Provide the (x, y) coordinate of the cell's center where the given text is located.  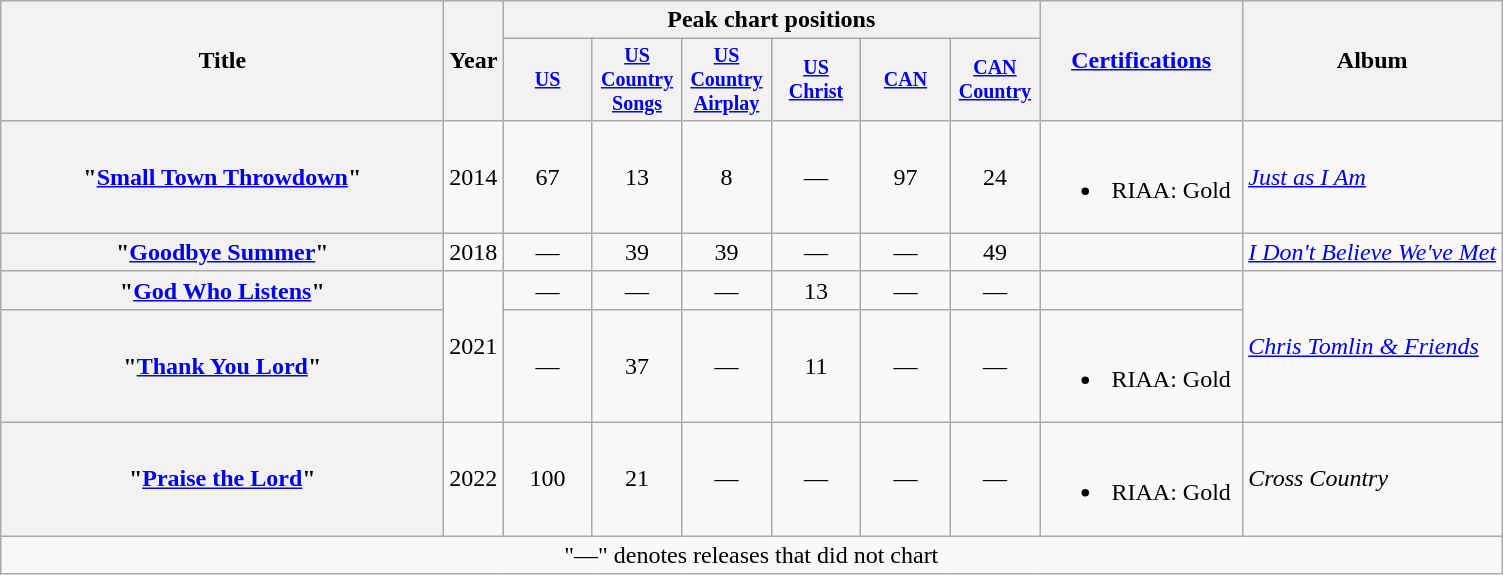
"Goodbye Summer" (222, 252)
"Praise the Lord" (222, 480)
Peak chart positions (772, 20)
8 (726, 176)
11 (816, 366)
Certifications (1142, 61)
"God Who Listens" (222, 290)
Title (222, 61)
21 (636, 480)
"—" denotes releases that did not chart (752, 555)
2022 (474, 480)
2018 (474, 252)
CAN Country (994, 80)
US Country Airplay (726, 80)
2014 (474, 176)
100 (548, 480)
2021 (474, 346)
I Don't Believe We've Met (1372, 252)
24 (994, 176)
Cross Country (1372, 480)
97 (906, 176)
US (548, 80)
Album (1372, 61)
49 (994, 252)
Chris Tomlin & Friends (1372, 346)
37 (636, 366)
67 (548, 176)
US Christ (816, 80)
"Small Town Throwdown" (222, 176)
"Thank You Lord" (222, 366)
Just as I Am (1372, 176)
US Country Songs (636, 80)
CAN (906, 80)
Year (474, 61)
